Extract the [x, y] coordinate from the center of the cell holding the provided text.  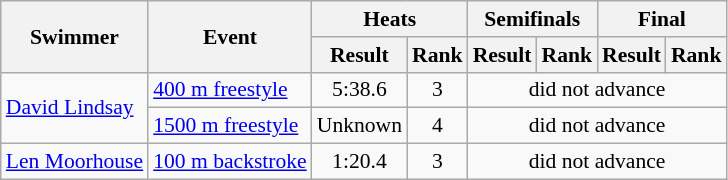
5:38.6 [360, 90]
Event [230, 36]
Len Moorhouse [74, 162]
David Lindsay [74, 108]
Heats [390, 19]
100 m backstroke [230, 162]
Unknown [360, 126]
400 m freestyle [230, 90]
Final [662, 19]
4 [438, 126]
Swimmer [74, 36]
1:20.4 [360, 162]
Semifinals [532, 19]
1500 m freestyle [230, 126]
